Search for the cell housing the specified text and yield its (X, Y) center coordinate. 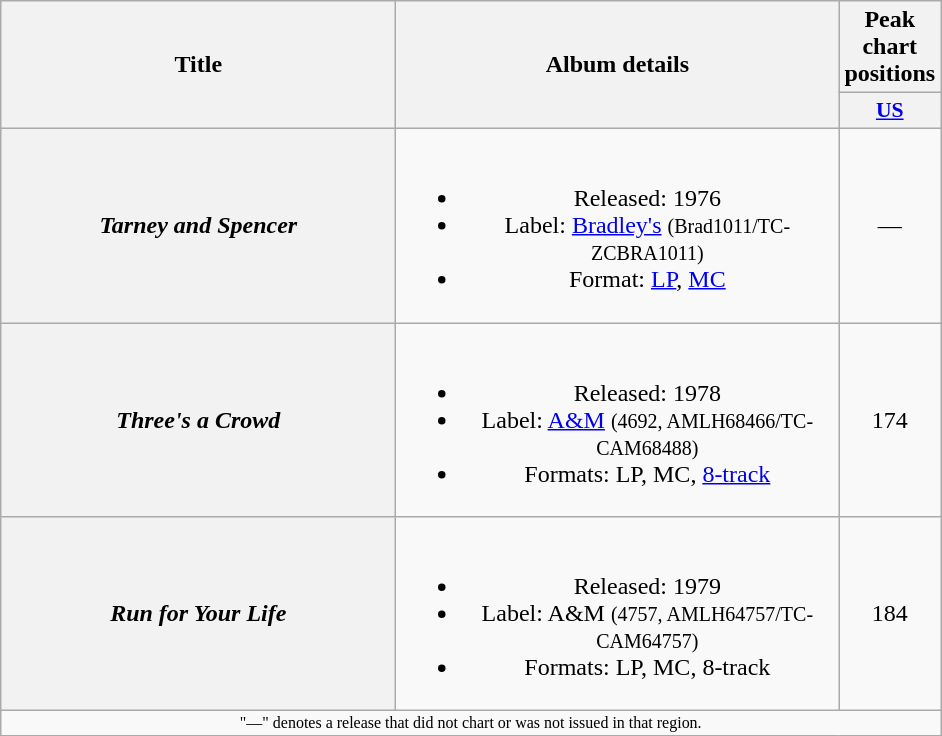
— (890, 225)
Released: 1979Label: A&M (4757, AMLH64757/TC-CAM64757)Formats: LP, MC, 8-track (618, 614)
Run for Your Life (198, 614)
184 (890, 614)
Released: 1978Label: A&M (4692, AMLH68466/TC-CAM68488)Formats: LP, MC, 8-track (618, 419)
Three's a Crowd (198, 419)
174 (890, 419)
Tarney and Spencer (198, 225)
Peak chart positions (890, 47)
Released: 1976Label: Bradley's (Brad1011/TC-ZCBRA1011)Format: LP, MC (618, 225)
Title (198, 65)
US (890, 111)
"—" denotes a release that did not chart or was not issued in that region. (471, 723)
Album details (618, 65)
